Capture the cell that displays the provided text and extract its (x, y) central coordinate. 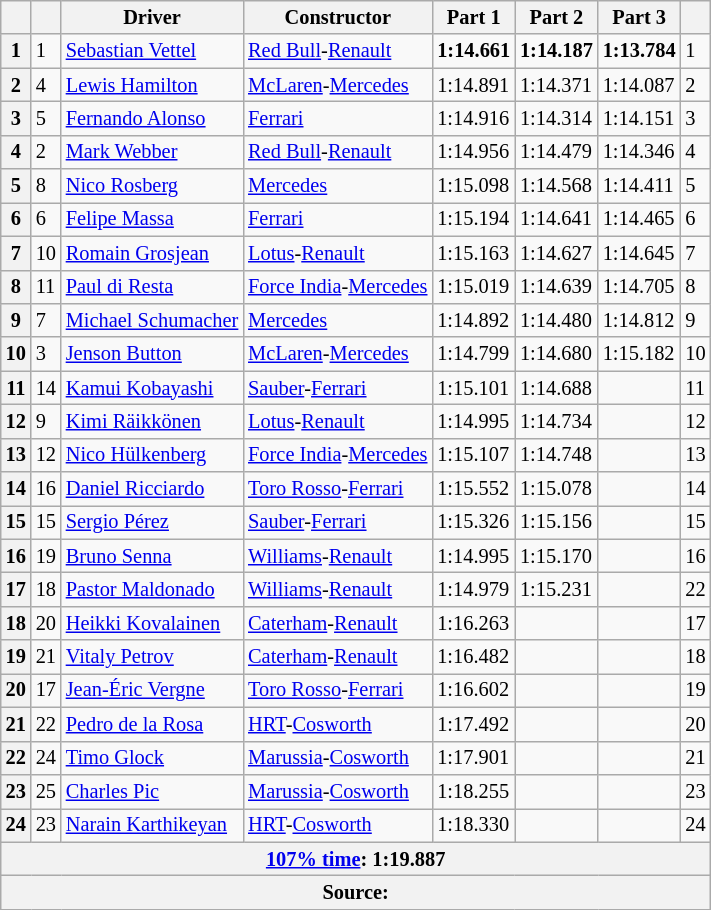
Part 2 (556, 17)
1:16.263 (474, 623)
Paul di Resta (152, 287)
Felipe Massa (152, 219)
1:15.326 (474, 522)
Nico Rosberg (152, 186)
1:14.187 (556, 51)
1:14.891 (474, 85)
Romain Grosjean (152, 253)
Kamui Kobayashi (152, 388)
1:14.892 (474, 320)
Kimi Räikkönen (152, 421)
1:14.480 (556, 320)
Narain Karthikeyan (152, 825)
Sebastian Vettel (152, 51)
1:15.163 (474, 253)
1:14.314 (556, 118)
Fernando Alonso (152, 118)
1:17.901 (474, 758)
1:14.979 (474, 589)
Nico Hülkenberg (152, 455)
1:14.812 (640, 320)
1:14.627 (556, 253)
1:15.098 (474, 186)
1:18.330 (474, 825)
1:14.705 (640, 287)
1:14.087 (640, 85)
1:14.645 (640, 253)
1:15.182 (640, 354)
Sergio Pérez (152, 522)
Jenson Button (152, 354)
Driver (152, 17)
Charles Pic (152, 791)
1:14.916 (474, 118)
Part 1 (474, 17)
1:14.371 (556, 85)
1:14.479 (556, 152)
1:14.956 (474, 152)
1:14.568 (556, 186)
Source: (356, 892)
1:15.231 (556, 589)
1:14.151 (640, 118)
Jean-Éric Vergne (152, 690)
1:15.552 (474, 489)
1:18.255 (474, 791)
Timo Glock (152, 758)
Part 3 (640, 17)
Daniel Ricciardo (152, 489)
1:13.784 (640, 51)
1:15.101 (474, 388)
1:16.482 (474, 657)
Pedro de la Rosa (152, 724)
1:15.170 (556, 556)
1:14.639 (556, 287)
1:15.107 (474, 455)
Michael Schumacher (152, 320)
1:14.465 (640, 219)
Bruno Senna (152, 556)
25 (46, 791)
1:16.602 (474, 690)
107% time: 1:19.887 (356, 859)
Lewis Hamilton (152, 85)
1:15.156 (556, 522)
1:15.194 (474, 219)
1:14.346 (640, 152)
1:15.019 (474, 287)
1:14.748 (556, 455)
Heikki Kovalainen (152, 623)
Mark Webber (152, 152)
Pastor Maldonado (152, 589)
Vitaly Petrov (152, 657)
1:14.661 (474, 51)
1:17.492 (474, 724)
1:14.734 (556, 421)
1:14.411 (640, 186)
1:14.680 (556, 354)
1:14.641 (556, 219)
1:14.799 (474, 354)
1:15.078 (556, 489)
Constructor (338, 17)
1:14.688 (556, 388)
